Extract the (x, y) coordinate from the center of the cell holding the provided text.  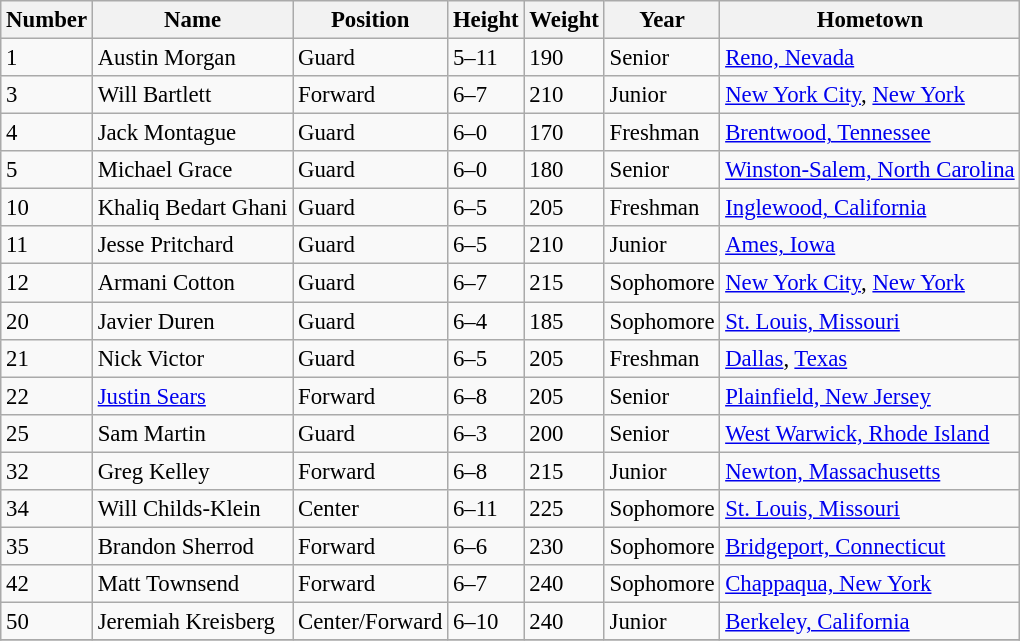
12 (47, 283)
4 (47, 133)
Height (486, 20)
Center/Forward (370, 621)
Position (370, 20)
20 (47, 321)
10 (47, 208)
Michael Grace (192, 170)
50 (47, 621)
190 (564, 58)
25 (47, 433)
Dallas, Texas (870, 358)
5–11 (486, 58)
Berkeley, California (870, 621)
Justin Sears (192, 396)
6–4 (486, 321)
Year (662, 20)
Number (47, 20)
170 (564, 133)
11 (47, 245)
Javier Duren (192, 321)
Inglewood, California (870, 208)
Will Bartlett (192, 95)
6–3 (486, 433)
Will Childs-Klein (192, 509)
Jeremiah Kreisberg (192, 621)
Chappaqua, New York (870, 584)
Brandon Sherrod (192, 546)
32 (47, 471)
230 (564, 546)
Brentwood, Tennessee (870, 133)
6–6 (486, 546)
180 (564, 170)
Sam Martin (192, 433)
Reno, Nevada (870, 58)
Plainfield, New Jersey (870, 396)
Austin Morgan (192, 58)
185 (564, 321)
3 (47, 95)
6–11 (486, 509)
22 (47, 396)
Name (192, 20)
Jesse Pritchard (192, 245)
Greg Kelley (192, 471)
Ames, Iowa (870, 245)
Nick Victor (192, 358)
Khaliq Bedart Ghani (192, 208)
5 (47, 170)
42 (47, 584)
Armani Cotton (192, 283)
1 (47, 58)
Winston-Salem, North Carolina (870, 170)
34 (47, 509)
200 (564, 433)
6–10 (486, 621)
21 (47, 358)
Center (370, 509)
West Warwick, Rhode Island (870, 433)
Weight (564, 20)
Jack Montague (192, 133)
Bridgeport, Connecticut (870, 546)
Newton, Massachusetts (870, 471)
Matt Townsend (192, 584)
35 (47, 546)
Hometown (870, 20)
225 (564, 509)
